For the text-containing cell, return its midpoint in [X, Y] coordinate format. 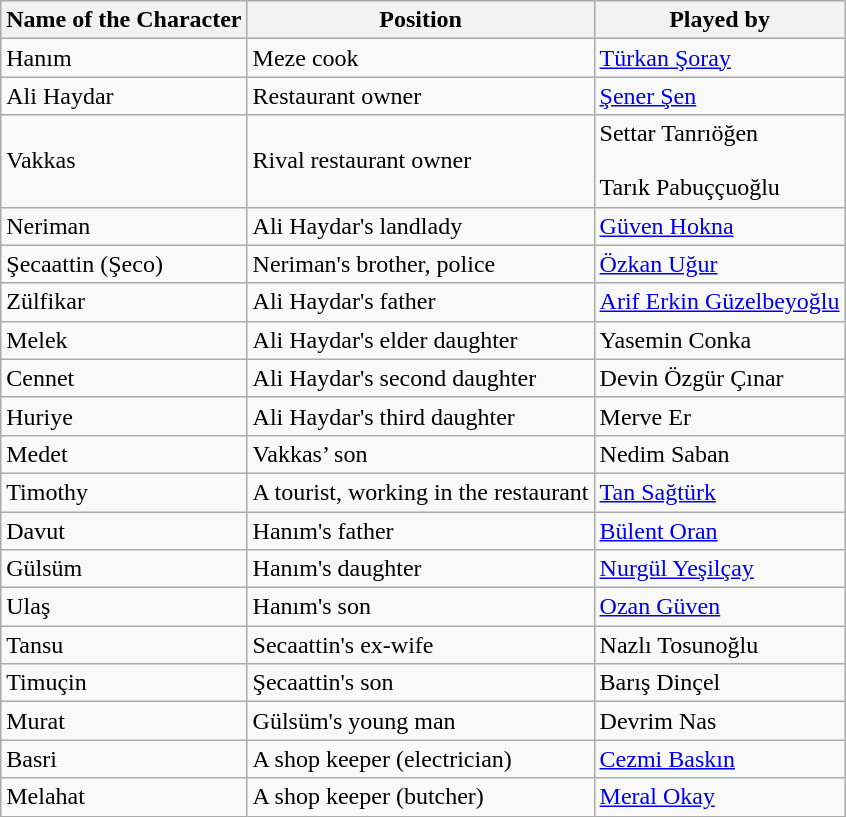
Yasemin Conka [720, 340]
Arif Erkin Güzelbeyoğlu [720, 302]
Cezmi Baskın [720, 759]
Position [420, 20]
Nazlı Tosunoğlu [720, 645]
Hanım's daughter [420, 569]
Murat [124, 721]
Melek [124, 340]
Merve Er [720, 416]
Hanım's father [420, 531]
Şener Şen [720, 96]
Timuçin [124, 683]
Barış Dinçel [720, 683]
Güven Hokna [720, 226]
Medet [124, 454]
Vakkas [124, 161]
Ali Haydar's elder daughter [420, 340]
Gülsüm's young man [420, 721]
A tourist, working in the restaurant [420, 492]
Şecaattin (Şeco) [124, 264]
Vakkas’ son [420, 454]
Meral Okay [720, 797]
Rival restaurant owner [420, 161]
Şecaattin's son [420, 683]
Hanım [124, 58]
Davut [124, 531]
Hanım's son [420, 607]
Ulaş [124, 607]
Ali Haydar [124, 96]
Neriman [124, 226]
A shop keeper (butcher) [420, 797]
Zülfikar [124, 302]
Cennet [124, 378]
Basri [124, 759]
Türkan Şoray [720, 58]
Huriye [124, 416]
A shop keeper (electrician) [420, 759]
Özkan Uğur [720, 264]
Bülent Oran [720, 531]
Timothy [124, 492]
Devin Özgür Çınar [720, 378]
Ali Haydar's second daughter [420, 378]
Meze cook [420, 58]
Tansu [124, 645]
Neriman's brother, police [420, 264]
Restaurant owner [420, 96]
Secaattin's ex-wife [420, 645]
Ali Haydar's father [420, 302]
Settar Tanrıöğen Tarık Pabuççuoğlu [720, 161]
Nurgül Yeşilçay [720, 569]
Gülsüm [124, 569]
Ali Haydar's third daughter [420, 416]
Nedim Saban [720, 454]
Ali Haydar's landlady [420, 226]
Played by [720, 20]
Tan Sağtürk [720, 492]
Ozan Güven [720, 607]
Melahat [124, 797]
Devrim Nas [720, 721]
Name of the Character [124, 20]
